Identify which cell holds the provided text, then report its (X, Y) central coordinate. 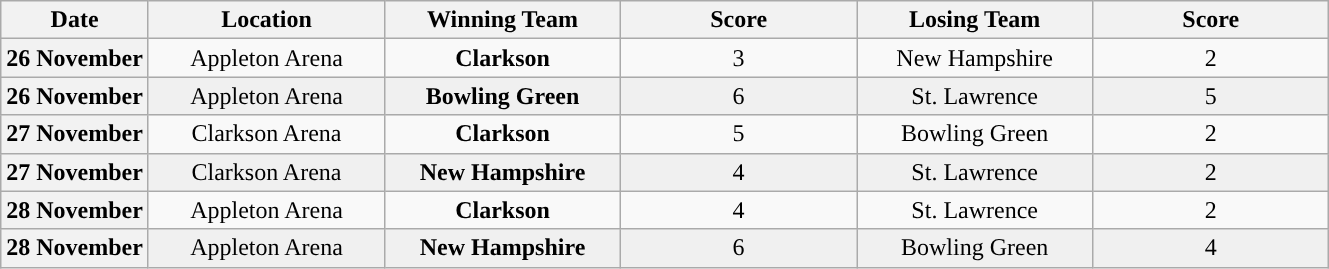
Location (266, 20)
Winning Team (503, 20)
Date (75, 20)
Losing Team (975, 20)
3 (739, 58)
